Search for the cell housing the specified text and yield its (x, y) center coordinate. 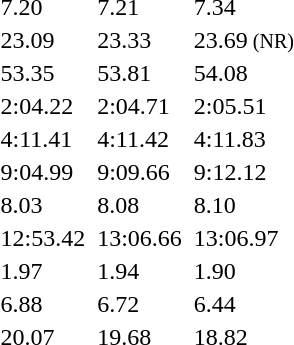
2:04.71 (140, 106)
1.94 (140, 271)
13:06.66 (140, 238)
4:11.42 (140, 139)
23.33 (140, 40)
8.08 (140, 205)
9:09.66 (140, 172)
53.81 (140, 73)
6.72 (140, 304)
